Pinpoint the cell where the given text exists, returning its [x, y] midpoint coordinate. 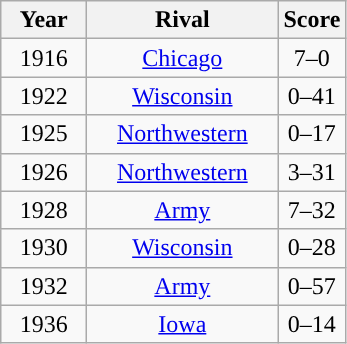
0–57 [312, 286]
1936 [44, 324]
Chicago [182, 58]
3–31 [312, 172]
7–0 [312, 58]
1916 [44, 58]
Score [312, 20]
0–14 [312, 324]
1930 [44, 248]
1932 [44, 286]
0–17 [312, 134]
1922 [44, 96]
Iowa [182, 324]
0–41 [312, 96]
1928 [44, 210]
Year [44, 20]
0–28 [312, 248]
1925 [44, 134]
Rival [182, 20]
1926 [44, 172]
7–32 [312, 210]
